Detect which cell encompasses the target text, then output its (X, Y) center coordinate. 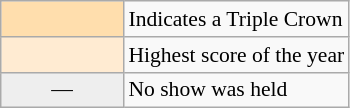
No show was held (236, 90)
Highest score of the year (236, 55)
— (62, 90)
Indicates a Triple Crown (236, 19)
